Extract the (X, Y) coordinate from the center of the cell holding the provided text.  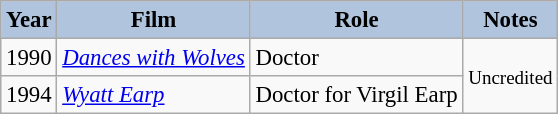
Dances with Wolves (154, 58)
1990 (29, 58)
Year (29, 20)
Role (356, 20)
Doctor for Virgil Earp (356, 95)
Doctor (356, 58)
Notes (510, 20)
1994 (29, 95)
Uncredited (510, 76)
Film (154, 20)
Wyatt Earp (154, 95)
